Extract the (X, Y) coordinate from the center of the cell holding the provided text.  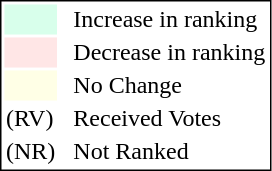
Not Ranked (170, 151)
(RV) (30, 119)
Increase in ranking (170, 19)
Decrease in ranking (170, 53)
Received Votes (170, 119)
No Change (170, 85)
(NR) (30, 151)
